Find where the given text appears and provide that cell's center as [x, y] coordinate. 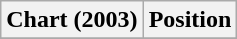
Chart (2003) [72, 20]
Position [190, 20]
